Provide the (X, Y) coordinate of the cell's center where the given text is located.  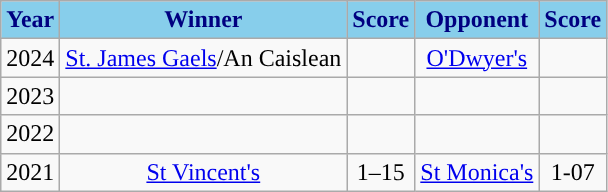
St. James Gaels/An Caislean (204, 58)
St Monica's (477, 172)
1–15 (381, 172)
Opponent (477, 20)
1-07 (573, 172)
Year (30, 20)
2023 (30, 96)
2021 (30, 172)
O'Dwyer's (477, 58)
2022 (30, 134)
St Vincent's (204, 172)
2024 (30, 58)
Winner (204, 20)
